Pinpoint the cell where the given text exists, returning its (x, y) midpoint coordinate. 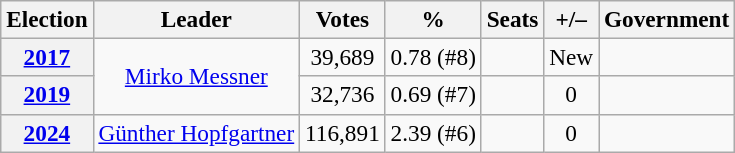
Votes (343, 19)
116,891 (343, 133)
2017 (47, 57)
New (572, 57)
0.78 (#8) (433, 57)
Mirko Messner (196, 76)
Election (47, 19)
39,689 (343, 57)
2019 (47, 95)
32,736 (343, 95)
2.39 (#6) (433, 133)
Government (667, 19)
+/– (572, 19)
Leader (196, 19)
% (433, 19)
2024 (47, 133)
Günther Hopfgartner (196, 133)
0.69 (#7) (433, 95)
Seats (512, 19)
